Return the [X, Y] coordinate for the center point of the cell that contains the specified text.  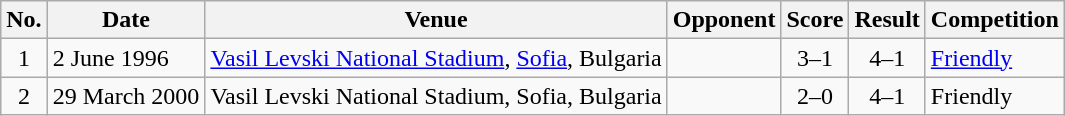
Score [815, 20]
2 June 1996 [126, 58]
2 [24, 96]
No. [24, 20]
Competition [994, 20]
29 March 2000 [126, 96]
Opponent [724, 20]
Date [126, 20]
1 [24, 58]
3–1 [815, 58]
2–0 [815, 96]
Result [887, 20]
Venue [436, 20]
